Find where the given text appears and provide that cell's center as [x, y] coordinate. 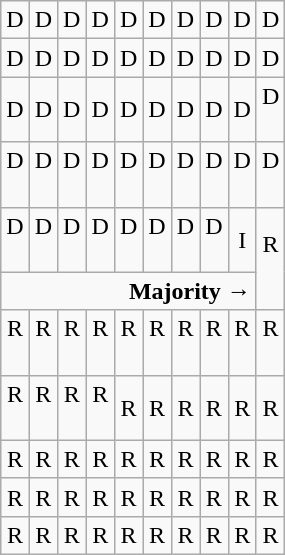
I [242, 240]
Majority → [129, 291]
